Extract the [X, Y] coordinate from the center of the cell holding the provided text.  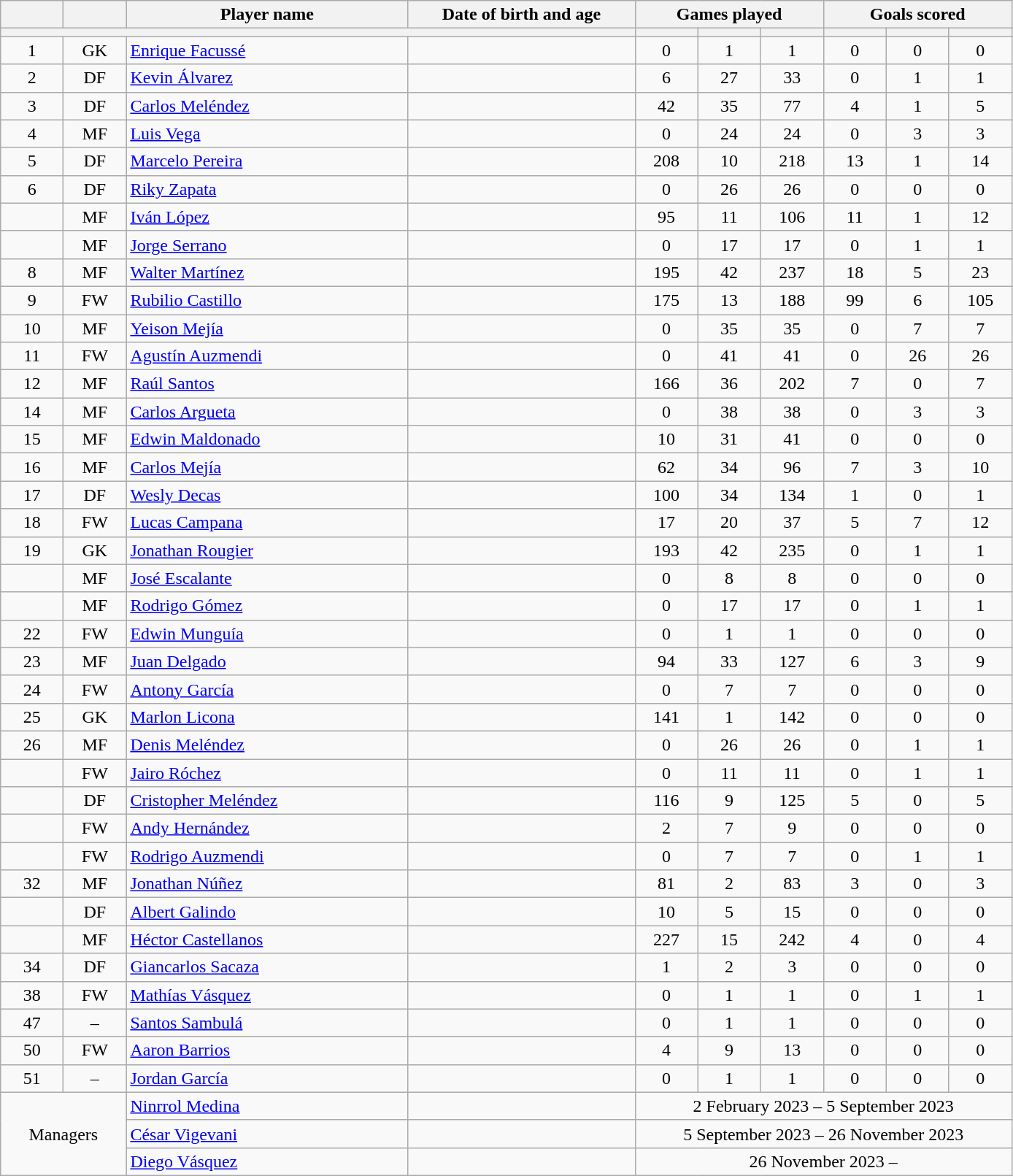
2 February 2023 – 5 September 2023 [823, 1106]
José Escalante [267, 578]
César Vigevani [267, 1134]
37 [792, 523]
Héctor Castellanos [267, 939]
19 [32, 550]
106 [792, 217]
127 [792, 661]
195 [666, 272]
Rodrigo Gómez [267, 606]
Jonathan Núñez [267, 884]
227 [666, 939]
Yeison Mejía [267, 328]
Raúl Santos [267, 384]
83 [792, 884]
Goals scored [917, 15]
Diego Vásquez [267, 1161]
62 [666, 467]
Jordan García [267, 1078]
32 [32, 884]
25 [32, 717]
237 [792, 272]
Denis Meléndez [267, 745]
20 [729, 523]
Games played [729, 15]
Edwin Munguía [267, 634]
77 [792, 106]
Andy Hernández [267, 829]
100 [666, 495]
16 [32, 467]
31 [729, 439]
Giancarlos Sacaza [267, 967]
Antony García [267, 689]
Enrique Facussé [267, 50]
Mathías Vásquez [267, 995]
Edwin Maldonado [267, 439]
Carlos Meléndez [267, 106]
218 [792, 161]
95 [666, 217]
Cristopher Meléndez [267, 801]
96 [792, 467]
Jorge Serrano [267, 245]
36 [729, 384]
Lucas Campana [267, 523]
Luis Vega [267, 134]
193 [666, 550]
142 [792, 717]
Kevin Álvarez [267, 78]
Marlon Licona [267, 717]
47 [32, 1023]
81 [666, 884]
Santos Sambulá [267, 1023]
116 [666, 801]
141 [666, 717]
Aaron Barrios [267, 1050]
Juan Delgado [267, 661]
175 [666, 300]
202 [792, 384]
Carlos Argueta [267, 412]
Date of birth and age [521, 15]
Walter Martínez [267, 272]
242 [792, 939]
26 November 2023 – [823, 1161]
Jonathan Rougier [267, 550]
Rodrigo Auzmendi [267, 856]
166 [666, 384]
50 [32, 1050]
105 [980, 300]
5 September 2023 – 26 November 2023 [823, 1134]
Jairo Róchez [267, 773]
188 [792, 300]
Player name [267, 15]
Managers [63, 1134]
235 [792, 550]
99 [855, 300]
Iván López [267, 217]
94 [666, 661]
125 [792, 801]
27 [729, 78]
Riky Zapata [267, 189]
Ninrrol Medina [267, 1106]
Agustín Auzmendi [267, 356]
Marcelo Pereira [267, 161]
51 [32, 1078]
Wesly Decas [267, 495]
Rubilio Castillo [267, 300]
208 [666, 161]
134 [792, 495]
Albert Galindo [267, 912]
22 [32, 634]
Carlos Mejía [267, 467]
